For the text-containing cell, return its midpoint in (x, y) coordinate format. 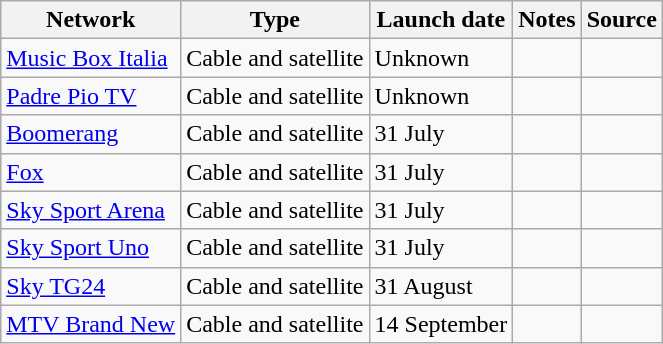
MTV Brand New (91, 324)
Music Box Italia (91, 58)
Type (275, 20)
Network (91, 20)
Launch date (441, 20)
Fox (91, 172)
31 August (441, 286)
Notes (547, 20)
Sky Sport Arena (91, 210)
Sky Sport Uno (91, 248)
Boomerang (91, 134)
Padre Pio TV (91, 96)
14 September (441, 324)
Source (622, 20)
Sky TG24 (91, 286)
